Provide the (x, y) coordinate of the cell's center where the given text is located.  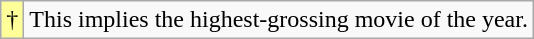
† (12, 20)
This implies the highest-grossing movie of the year. (279, 20)
